Find where the given text appears and provide that cell's center as [x, y] coordinate. 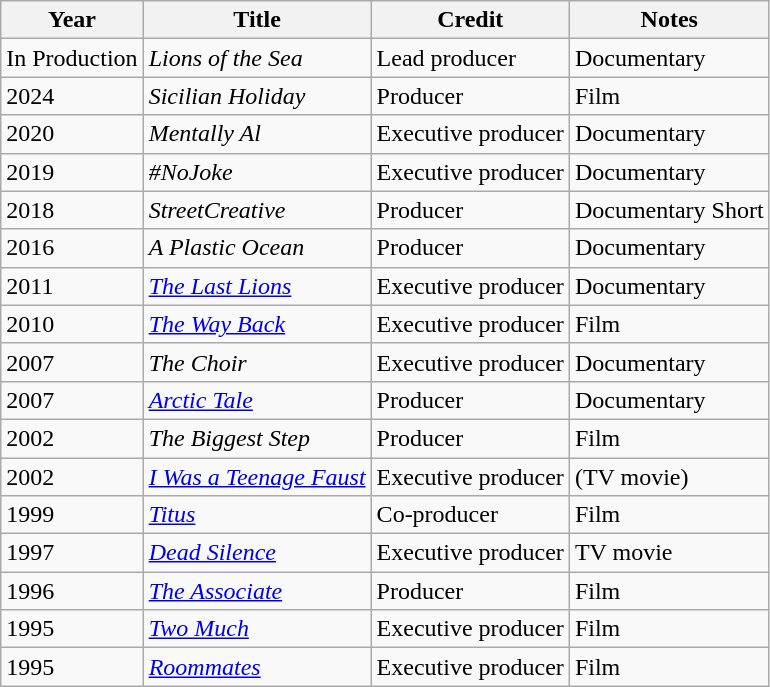
The Biggest Step [257, 438]
2016 [72, 248]
Credit [470, 20]
#NoJoke [257, 172]
I Was a Teenage Faust [257, 477]
The Last Lions [257, 286]
1996 [72, 591]
(TV movie) [669, 477]
The Choir [257, 362]
Dead Silence [257, 553]
1999 [72, 515]
Arctic Tale [257, 400]
2018 [72, 210]
TV movie [669, 553]
Roommates [257, 667]
Lead producer [470, 58]
The Associate [257, 591]
2011 [72, 286]
Titus [257, 515]
Title [257, 20]
1997 [72, 553]
Two Much [257, 629]
Documentary Short [669, 210]
StreetCreative [257, 210]
The Way Back [257, 324]
Sicilian Holiday [257, 96]
Co-producer [470, 515]
2020 [72, 134]
Lions of the Sea [257, 58]
2019 [72, 172]
Notes [669, 20]
A Plastic Ocean [257, 248]
Mentally Al [257, 134]
2010 [72, 324]
Year [72, 20]
2024 [72, 96]
In Production [72, 58]
